Identify which cell holds the provided text, then report its [X, Y] central coordinate. 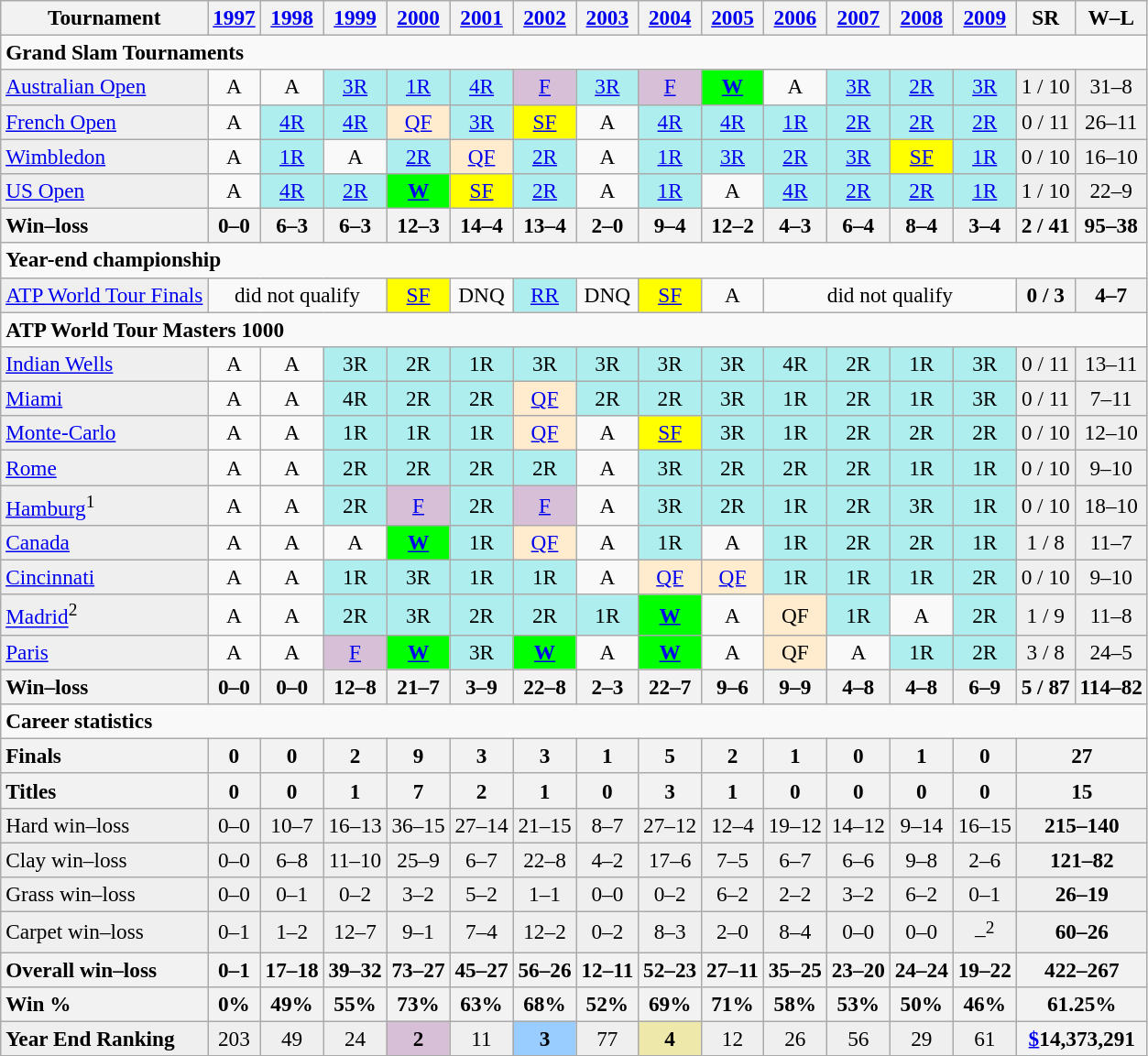
Cincinnati [104, 577]
6–8 [291, 860]
26–19 [1081, 894]
35–25 [795, 969]
49% [291, 1004]
6–6 [858, 860]
Monte-Carlo [104, 433]
RR [544, 295]
–2 [984, 931]
2001 [482, 17]
9–9 [795, 687]
2009 [984, 17]
7–5 [733, 860]
27–11 [733, 969]
Canada [104, 542]
2007 [858, 17]
63% [482, 1004]
11 [482, 1039]
Madrid2 [104, 615]
49 [291, 1039]
21–15 [544, 825]
1 / 9 [1045, 615]
5 [671, 756]
16–13 [355, 825]
121–82 [1081, 860]
24 [355, 1039]
12–3 [418, 225]
46% [984, 1004]
Rome [104, 467]
French Open [104, 122]
69% [671, 1004]
12–4 [733, 825]
2006 [795, 17]
Miami [104, 398]
52–23 [671, 969]
27–14 [482, 825]
215–140 [1081, 825]
11–10 [355, 860]
55% [355, 1004]
Carpet win–loss [104, 931]
2–6 [984, 860]
1999 [355, 17]
Career statistics [574, 721]
6–9 [984, 687]
17–18 [291, 969]
Titles [104, 790]
5–2 [482, 894]
50% [922, 1004]
1998 [291, 17]
77 [607, 1039]
19–22 [984, 969]
21–7 [418, 687]
14–12 [858, 825]
25–9 [418, 860]
114–82 [1110, 687]
73% [418, 1004]
52% [607, 1004]
4–2 [607, 860]
ATP World Tour Masters 1000 [574, 329]
19–12 [795, 825]
71% [733, 1004]
31–8 [1110, 87]
7 [418, 790]
4–3 [795, 225]
Hamburg1 [104, 505]
4 [671, 1039]
Overall win–loss [104, 969]
W–L [1110, 17]
SR [1045, 17]
7–11 [1110, 398]
6–4 [858, 225]
1–2 [291, 931]
8–7 [607, 825]
9–4 [671, 225]
11–8 [1110, 615]
7–4 [482, 931]
53% [858, 1004]
56–26 [544, 969]
73–27 [418, 969]
Win % [104, 1004]
12–10 [1110, 433]
2000 [418, 17]
23–20 [858, 969]
0 / 3 [1045, 295]
3 / 8 [1045, 652]
17–6 [671, 860]
Grass win–loss [104, 894]
4–7 [1110, 295]
8–3 [671, 931]
1 / 8 [1045, 542]
24–5 [1110, 652]
45–27 [482, 969]
16–10 [1110, 156]
2008 [922, 17]
0% [235, 1004]
2–3 [607, 687]
12–8 [355, 687]
56 [858, 1039]
2 / 41 [1045, 225]
2–2 [795, 894]
95–38 [1110, 225]
422–267 [1081, 969]
22–7 [671, 687]
Year-end championship [574, 260]
15 [1081, 790]
Indian Wells [104, 364]
Tournament [104, 17]
9–8 [922, 860]
68% [544, 1004]
Australian Open [104, 87]
2003 [607, 17]
2005 [733, 17]
9 [418, 756]
Year End Ranking [104, 1039]
13–11 [1110, 364]
12–7 [355, 931]
203 [235, 1039]
27 [1081, 756]
2002 [544, 17]
36–15 [418, 825]
9–14 [922, 825]
ATP World Tour Finals [104, 295]
2004 [671, 17]
Paris [104, 652]
26–11 [1110, 122]
3–9 [482, 687]
29 [922, 1039]
39–32 [355, 969]
Hard win–loss [104, 825]
1–1 [544, 894]
13–4 [544, 225]
26 [795, 1039]
22–9 [1110, 191]
61.25% [1081, 1004]
1997 [235, 17]
3–4 [984, 225]
58% [795, 1004]
Wimbledon [104, 156]
$14,373,291 [1081, 1039]
12–11 [607, 969]
10–7 [291, 825]
16–15 [984, 825]
14–4 [482, 225]
11–7 [1110, 542]
24–24 [922, 969]
61 [984, 1039]
18–10 [1110, 505]
Finals [104, 756]
US Open [104, 191]
9–1 [418, 931]
12 [733, 1039]
60–26 [1081, 931]
27–12 [671, 825]
9–6 [733, 687]
5 / 87 [1045, 687]
Clay win–loss [104, 860]
Grand Slam Tournaments [574, 52]
